For the text-containing cell, return its midpoint in [X, Y] coordinate format. 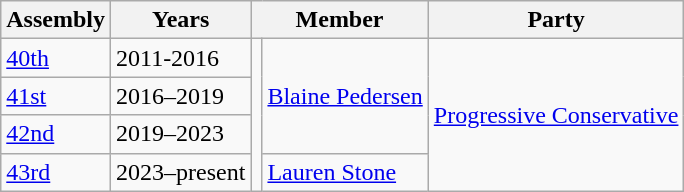
Party [556, 20]
Years [180, 20]
Member [340, 20]
2011-2016 [180, 58]
Assembly [56, 20]
41st [56, 96]
40th [56, 58]
Lauren Stone [345, 172]
2023–present [180, 172]
2016–2019 [180, 96]
43rd [56, 172]
2019–2023 [180, 134]
42nd [56, 134]
Progressive Conservative [556, 115]
Blaine Pedersen [345, 96]
